Find where the given text appears and provide that cell's center as (X, Y) coordinate. 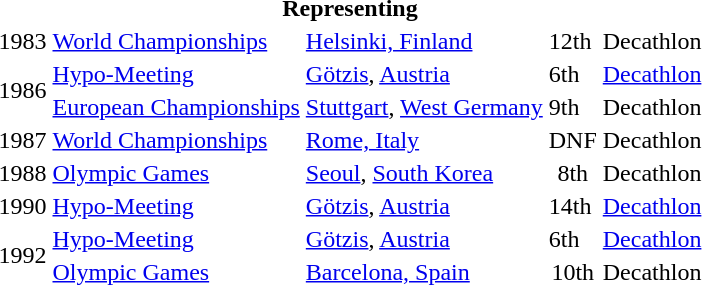
DNF (572, 140)
12th (572, 41)
9th (572, 107)
European Championships (176, 107)
Stuttgart, West Germany (424, 107)
Olympic Games (176, 173)
Rome, Italy (424, 140)
14th (572, 206)
Seoul, South Korea (424, 173)
8th (572, 173)
Helsinki, Finland (424, 41)
